Provide the [x, y] coordinate of the cell's center where the given text is located.  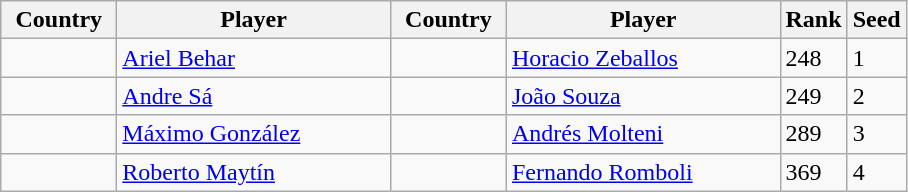
Seed [876, 20]
249 [814, 96]
4 [876, 172]
Andrés Molteni [643, 134]
248 [814, 58]
Roberto Maytín [254, 172]
Andre Sá [254, 96]
Rank [814, 20]
Fernando Romboli [643, 172]
Máximo González [254, 134]
1 [876, 58]
João Souza [643, 96]
Ariel Behar [254, 58]
Horacio Zeballos [643, 58]
2 [876, 96]
3 [876, 134]
369 [814, 172]
289 [814, 134]
